For the text-containing cell, return its midpoint in (X, Y) coordinate format. 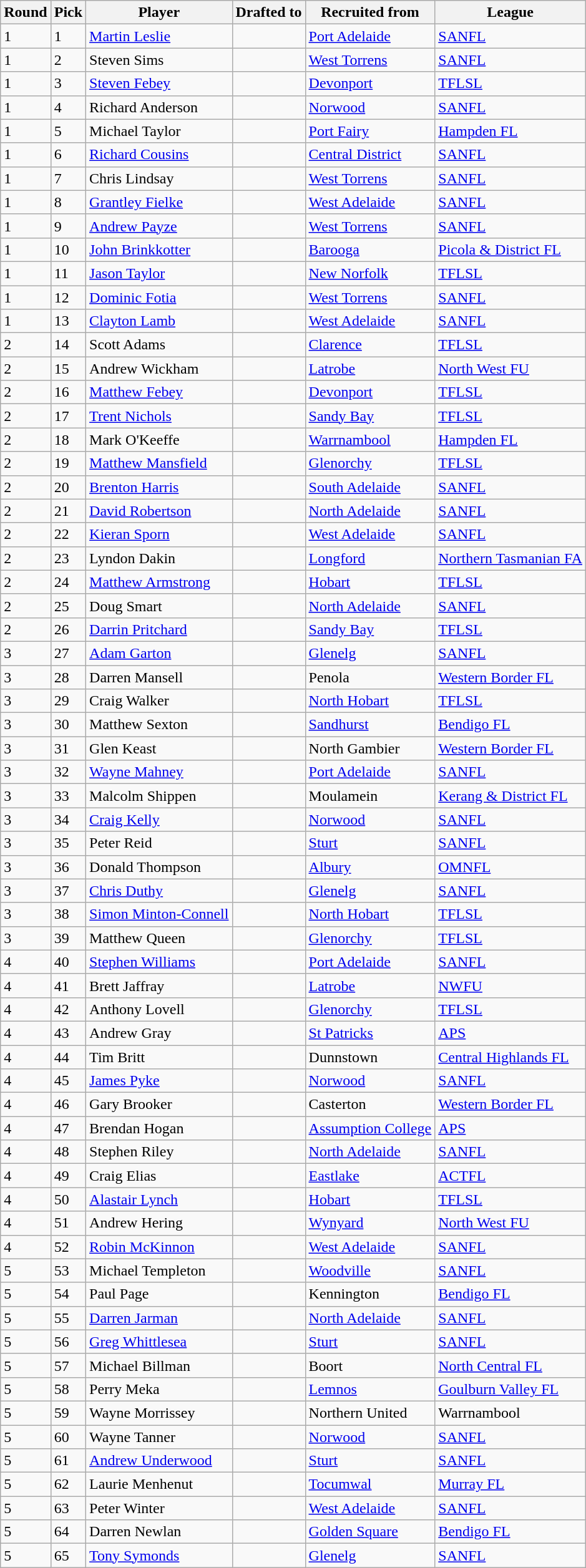
Andrew Hering (159, 1223)
Darren Mansell (159, 677)
49 (68, 1176)
Wynyard (370, 1223)
Murray FL (510, 1484)
Malcolm Shippen (159, 796)
Assumption College (370, 1128)
22 (68, 535)
OMNFL (510, 867)
Tony Symonds (159, 1556)
Pick (68, 12)
Perry Meka (159, 1389)
David Robertson (159, 511)
North Gambier (370, 748)
10 (68, 249)
Richard Anderson (159, 107)
Doug Smart (159, 606)
54 (68, 1294)
Brenton Harris (159, 487)
50 (68, 1199)
Steven Sims (159, 60)
Mark O'Keeffe (159, 440)
Chris Duthy (159, 891)
Matthew Armstrong (159, 582)
27 (68, 653)
Kennington (370, 1294)
Paul Page (159, 1294)
61 (68, 1461)
51 (68, 1223)
Craig Elias (159, 1176)
47 (68, 1128)
Port Fairy (370, 131)
Richard Cousins (159, 155)
55 (68, 1318)
Scott Adams (159, 345)
Clayton Lamb (159, 321)
65 (68, 1556)
Peter Reid (159, 843)
Andrew Payze (159, 226)
34 (68, 820)
16 (68, 392)
35 (68, 843)
Matthew Queen (159, 938)
60 (68, 1436)
Donald Thompson (159, 867)
Wayne Tanner (159, 1436)
Stephen Riley (159, 1152)
56 (68, 1342)
Northern Tasmanian FA (510, 558)
Round (26, 12)
19 (68, 463)
29 (68, 701)
Peter Winter (159, 1508)
38 (68, 914)
52 (68, 1247)
6 (68, 155)
NWFU (510, 985)
Lemnos (370, 1389)
ACTFL (510, 1176)
Northern United (370, 1413)
Tocumwal (370, 1484)
36 (68, 867)
Central Highlands FL (510, 1057)
18 (68, 440)
14 (68, 345)
Penola (370, 677)
Trent Nichols (159, 416)
44 (68, 1057)
53 (68, 1270)
32 (68, 772)
Drafted to (268, 12)
Wayne Morrissey (159, 1413)
Adam Garton (159, 653)
Michael Billman (159, 1365)
Kerang & District FL (510, 796)
Recruited from (370, 12)
25 (68, 606)
40 (68, 962)
Darrin Pritchard (159, 629)
Craig Kelly (159, 820)
Matthew Mansfield (159, 463)
Stephen Williams (159, 962)
62 (68, 1484)
Simon Minton-Connell (159, 914)
42 (68, 1009)
Moulamein (370, 796)
9 (68, 226)
45 (68, 1081)
Kieran Sporn (159, 535)
Eastlake (370, 1176)
Lyndon Dakin (159, 558)
Wayne Mahney (159, 772)
13 (68, 321)
57 (68, 1365)
Longford (370, 558)
Goulburn Valley FL (510, 1389)
Martin Leslie (159, 36)
North Central FL (510, 1365)
John Brinkkotter (159, 249)
Anthony Lovell (159, 1009)
26 (68, 629)
63 (68, 1508)
Chris Lindsay (159, 178)
21 (68, 511)
Boort (370, 1365)
37 (68, 891)
64 (68, 1532)
Central District (370, 155)
Dunnstown (370, 1057)
Matthew Febey (159, 392)
58 (68, 1389)
23 (68, 558)
Golden Square (370, 1532)
South Adelaide (370, 487)
Andrew Underwood (159, 1461)
Sandhurst (370, 725)
Barooga (370, 249)
31 (68, 748)
15 (68, 369)
Greg Whittlesea (159, 1342)
12 (68, 298)
Andrew Gray (159, 1033)
Michael Taylor (159, 131)
Tim Britt (159, 1057)
17 (68, 416)
Andrew Wickham (159, 369)
43 (68, 1033)
Gary Brooker (159, 1105)
Alastair Lynch (159, 1199)
8 (68, 202)
League (510, 12)
New Norfolk (370, 273)
46 (68, 1105)
Jason Taylor (159, 273)
Albury (370, 867)
Robin McKinnon (159, 1247)
Craig Walker (159, 701)
48 (68, 1152)
Laurie Menhenut (159, 1484)
James Pyke (159, 1081)
Steven Febey (159, 84)
Grantley Fielke (159, 202)
Brendan Hogan (159, 1128)
59 (68, 1413)
39 (68, 938)
Glen Keast (159, 748)
Woodville (370, 1270)
7 (68, 178)
Matthew Sexton (159, 725)
Brett Jaffray (159, 985)
St Patricks (370, 1033)
Clarence (370, 345)
Darren Newlan (159, 1532)
28 (68, 677)
Player (159, 12)
Picola & District FL (510, 249)
Dominic Fotia (159, 298)
33 (68, 796)
Michael Templeton (159, 1270)
Casterton (370, 1105)
30 (68, 725)
11 (68, 273)
24 (68, 582)
Darren Jarman (159, 1318)
20 (68, 487)
41 (68, 985)
